Locate the cell with the specified text and output its (X, Y) center coordinate. 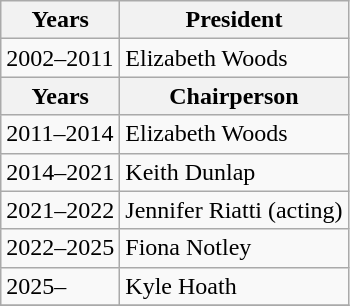
President (234, 20)
Keith Dunlap (234, 172)
Chairperson (234, 96)
2002–2011 (60, 58)
Jennifer Riatti (acting) (234, 210)
2011–2014 (60, 134)
2021–2022 (60, 210)
2022–2025 (60, 248)
2025– (60, 286)
2014–2021 (60, 172)
Kyle Hoath (234, 286)
Fiona Notley (234, 248)
